Find where the given text appears and provide that cell's center as (X, Y) coordinate. 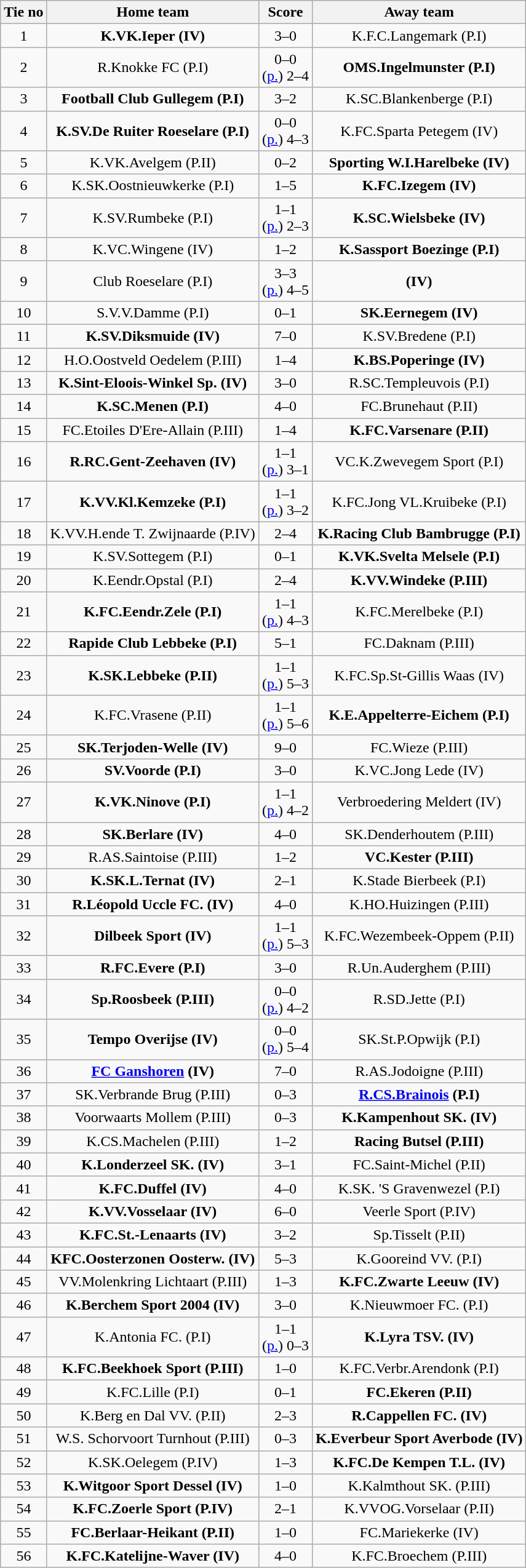
27 (23, 802)
0–0(p.) 5–4 (285, 1040)
2 (23, 68)
SK.Berlare (IV) (153, 834)
K.VC.Wingene (IV) (153, 249)
1 (23, 36)
FC.Ekeren (P.II) (418, 1392)
25 (23, 747)
Sp.Tisselt (P.II) (418, 1235)
K.FC.Zwarte Leeuw (IV) (418, 1282)
VC.Kester (P.III) (418, 858)
K.FC.Merelbeke (P.I) (418, 611)
R.AS.Saintoise (P.III) (153, 858)
K.FC.Beekhoek Sport (P.III) (153, 1369)
5–3 (285, 1258)
K.VVOG.Vorselaar (P.II) (418, 1509)
FC.Daknam (P.III) (418, 643)
35 (23, 1040)
K.FC.Katelijne-Waver (IV) (153, 1556)
K.SV.De Ruiter Roeselare (P.I) (153, 130)
48 (23, 1369)
24 (23, 715)
K.FC.Sp.St-Gillis Waas (IV) (418, 675)
K.Sassport Boezinge (P.I) (418, 249)
K.SC.Menen (P.I) (153, 407)
R.Léopold Uccle FC. (IV) (153, 904)
Verbroedering Meldert (IV) (418, 802)
R.Un.Auderghem (P.III) (418, 968)
K.F.C.Langemark (P.I) (418, 36)
FC.Wieze (P.III) (418, 747)
53 (23, 1486)
Dilbeek Sport (IV) (153, 936)
8 (23, 249)
0–0(p.) 2–4 (285, 68)
46 (23, 1305)
K.HO.Huizingen (P.III) (418, 904)
K.VK.Ninove (P.I) (153, 802)
SV.Voorde (P.I) (153, 770)
K.VK.Avelgem (P.II) (153, 162)
K.Eendr.Opstal (P.I) (153, 580)
Racing Butsel (P.III) (418, 1141)
1–1(p.) 4–3 (285, 611)
42 (23, 1211)
18 (23, 533)
K.VC.Jong Lede (IV) (418, 770)
9 (23, 281)
22 (23, 643)
R.Knokke FC (P.I) (153, 68)
K.BS.Poperinge (IV) (418, 360)
S.V.V.Damme (P.I) (153, 312)
19 (23, 557)
K.VK.Svelta Melsele (P.I) (418, 557)
36 (23, 1071)
SK.Verbrande Brug (P.III) (153, 1094)
K.Lyra TSV. (IV) (418, 1337)
R.SD.Jette (P.I) (418, 999)
1–5 (285, 186)
K.SK.L.Ternat (IV) (153, 881)
SK.Terjoden-Welle (IV) (153, 747)
K.Kampenhout SK. (IV) (418, 1118)
11 (23, 336)
K.SK.Oelegem (P.IV) (153, 1462)
K.SK.Oostnieuwkerke (P.I) (153, 186)
41 (23, 1188)
FC.Mariekerke (IV) (418, 1532)
K.FC.Verbr.Arendonk (P.I) (418, 1369)
K.Berg en Dal VV. (P.II) (153, 1415)
K.FC.Jong VL.Kruibeke (P.I) (418, 502)
K.VV.Windeke (P.III) (418, 580)
12 (23, 360)
K.Kalmthout SK. (P.III) (418, 1486)
7 (23, 218)
1–1(p.) 5–6 (285, 715)
VV.Molenkring Lichtaart (P.III) (153, 1282)
50 (23, 1415)
K.SV.Rumbeke (P.I) (153, 218)
Tie no (23, 12)
43 (23, 1235)
55 (23, 1532)
K.Stade Bierbeek (P.I) (418, 881)
VC.K.Zwevegem Sport (P.I) (418, 461)
K.VV.Vosselaar (IV) (153, 1211)
K.FC.Duffel (IV) (153, 1188)
Tempo Overijse (IV) (153, 1040)
Home team (153, 12)
1–1(p.) 4–2 (285, 802)
K.FC.Izegem (IV) (418, 186)
KFC.Oosterzonen Oosterw. (IV) (153, 1258)
47 (23, 1337)
R.RC.Gent-Zeehaven (IV) (153, 461)
10 (23, 312)
K.FC.Eendr.Zele (P.I) (153, 611)
28 (23, 834)
Score (285, 12)
0–0(p.) 4–2 (285, 999)
SK.Denderhoutem (P.III) (418, 834)
54 (23, 1509)
K.FC.Vrasene (P.II) (153, 715)
K.Everbeur Sport Averbode (IV) (418, 1439)
56 (23, 1556)
5 (23, 162)
20 (23, 580)
31 (23, 904)
K.Antonia FC. (P.I) (153, 1337)
38 (23, 1118)
34 (23, 999)
4 (23, 130)
K.VV.H.ende T. Zwijnaarde (P.IV) (153, 533)
9–0 (285, 747)
37 (23, 1094)
R.SC.Templeuvois (P.I) (418, 383)
SK.Eernegem (IV) (418, 312)
51 (23, 1439)
K.Racing Club Bambrugge (P.I) (418, 533)
Sporting W.I.Harelbeke (IV) (418, 162)
K.Nieuwmoer FC. (P.I) (418, 1305)
OMS.Ingelmunster (P.I) (418, 68)
K.FC.Sparta Petegem (IV) (418, 130)
K.FC.Varsenare (P.II) (418, 430)
16 (23, 461)
15 (23, 430)
1–1(p.) 0–3 (285, 1337)
K.VK.Ieper (IV) (153, 36)
R.FC.Evere (P.I) (153, 968)
5–1 (285, 643)
K.Londerzeel SK. (IV) (153, 1164)
H.O.Oostveld Oedelem (P.III) (153, 360)
K.FC.Lille (P.I) (153, 1392)
3–3(p.) 4–5 (285, 281)
Rapide Club Lebbeke (P.I) (153, 643)
44 (23, 1258)
1–1(p.) 2–3 (285, 218)
K.SV.Sottegem (P.I) (153, 557)
13 (23, 383)
SK.St.P.Opwijk (P.I) (418, 1040)
W.S. Schorvoort Turnhout (P.III) (153, 1439)
K.Gooreind VV. (P.I) (418, 1258)
Football Club Gullegem (P.I) (153, 99)
52 (23, 1462)
Veerle Sport (P.IV) (418, 1211)
FC Ganshoren (IV) (153, 1071)
0–2 (285, 162)
K.SC.Blankenberge (P.I) (418, 99)
K.FC.Zoerle Sport (P.IV) (153, 1509)
R.CS.Brainois (P.I) (418, 1094)
17 (23, 502)
26 (23, 770)
K.Sint-Eloois-Winkel Sp. (IV) (153, 383)
(IV) (418, 281)
K.FC.Wezembeek-Oppem (P.II) (418, 936)
K.CS.Machelen (P.III) (153, 1141)
33 (23, 968)
K.FC.Broechem (P.III) (418, 1556)
K.SC.Wielsbeke (IV) (418, 218)
K.Berchem Sport 2004 (IV) (153, 1305)
45 (23, 1282)
0–0(p.) 4–3 (285, 130)
K.Witgoor Sport Dessel (IV) (153, 1486)
14 (23, 407)
K.SV.Bredene (P.I) (418, 336)
K.SK. 'S Gravenwezel (P.I) (418, 1188)
30 (23, 881)
R.AS.Jodoigne (P.III) (418, 1071)
Sp.Roosbeek (P.III) (153, 999)
R.Cappellen FC. (IV) (418, 1415)
Voorwaarts Mollem (P.III) (153, 1118)
K.VV.Kl.Kemzeke (P.I) (153, 502)
6 (23, 186)
29 (23, 858)
K.FC.De Kempen T.L. (IV) (418, 1462)
FC.Saint-Michel (P.II) (418, 1164)
Away team (418, 12)
FC.Berlaar-Heikant (P.II) (153, 1532)
2–3 (285, 1415)
3–1 (285, 1164)
K.E.Appelterre-Eichem (P.I) (418, 715)
49 (23, 1392)
39 (23, 1141)
6–0 (285, 1211)
32 (23, 936)
K.FC.St.-Lenaarts (IV) (153, 1235)
1–1(p.) 3–1 (285, 461)
Club Roeselare (P.I) (153, 281)
40 (23, 1164)
21 (23, 611)
K.SV.Diksmuide (IV) (153, 336)
1–1(p.) 3–2 (285, 502)
23 (23, 675)
FC.Brunehaut (P.II) (418, 407)
K.SK.Lebbeke (P.II) (153, 675)
3 (23, 99)
FC.Etoiles D'Ere-Allain (P.III) (153, 430)
